Output the (x, y) coordinate of the center of the cell containing the given text.  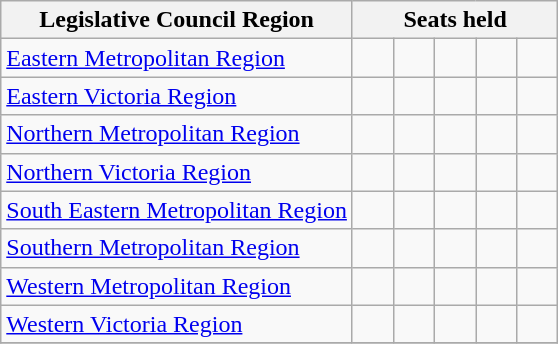
Legislative Council Region (177, 20)
Eastern Victoria Region (177, 96)
Northern Metropolitan Region (177, 134)
Southern Metropolitan Region (177, 248)
Seats held (454, 20)
South Eastern Metropolitan Region (177, 210)
Northern Victoria Region (177, 172)
Eastern Metropolitan Region (177, 58)
Western Victoria Region (177, 324)
Western Metropolitan Region (177, 286)
